Identify which cell holds the provided text, then report its [X, Y] central coordinate. 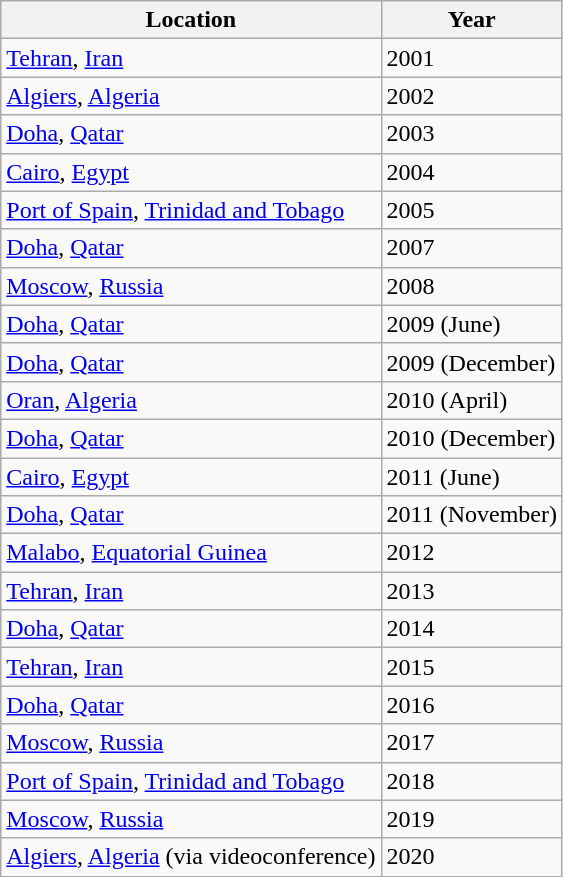
2017 [472, 743]
2018 [472, 781]
2014 [472, 629]
2019 [472, 819]
2011 (November) [472, 515]
2016 [472, 705]
2012 [472, 553]
2009 (June) [472, 324]
2007 [472, 248]
2008 [472, 286]
Algiers, Algeria (via videoconference) [191, 857]
2009 (December) [472, 362]
Year [472, 20]
Location [191, 20]
2011 (June) [472, 477]
2002 [472, 96]
2010 (December) [472, 438]
Oran, Algeria [191, 400]
2010 (April) [472, 400]
2015 [472, 667]
2003 [472, 134]
2013 [472, 591]
Algiers, Algeria [191, 96]
2005 [472, 210]
2001 [472, 58]
Malabo, Equatorial Guinea [191, 553]
2004 [472, 172]
2020 [472, 857]
